Identify which cell holds the provided text, then report its (X, Y) central coordinate. 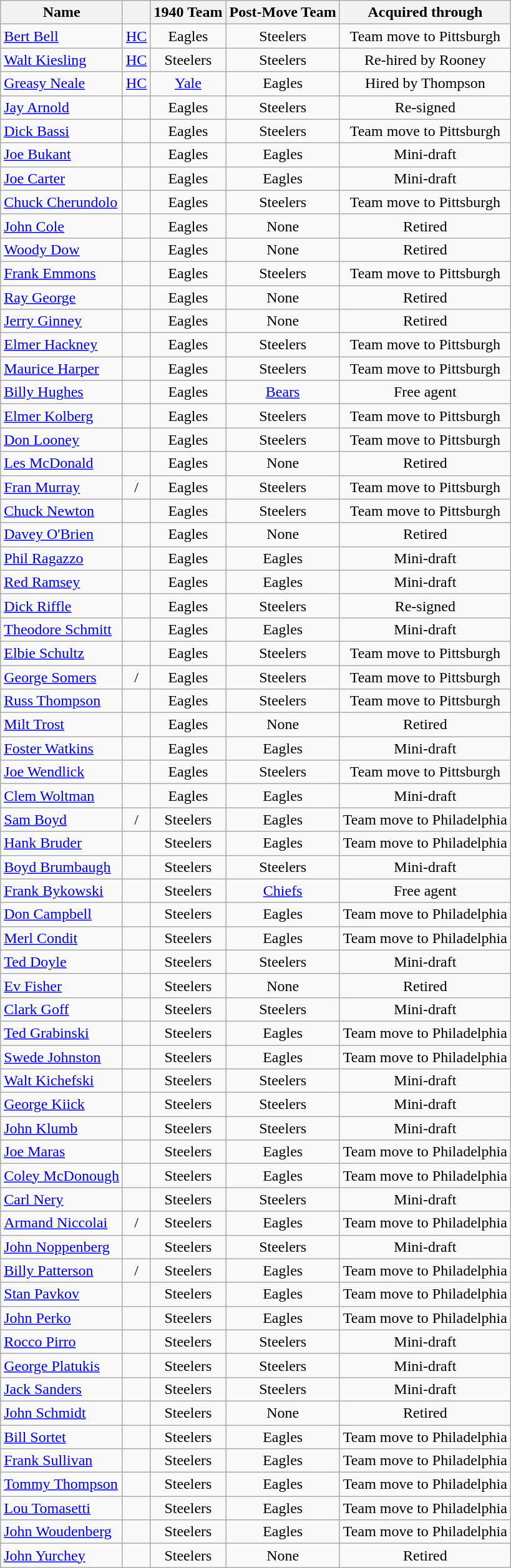
Elmer Hackney (62, 345)
Re-hired by Rooney (425, 60)
Frank Sullivan (62, 1461)
Fran Murray (62, 487)
Dick Bassi (62, 131)
Milt Trost (62, 725)
Walt Kiesling (62, 60)
John Klumb (62, 1128)
John Noppenberg (62, 1247)
Armand Niccolai (62, 1223)
Ray George (62, 298)
Stan Pavkov (62, 1294)
Hank Bruder (62, 843)
Bill Sortet (62, 1436)
Clark Goff (62, 1009)
John Cole (62, 226)
Don Campbell (62, 914)
Frank Bykowski (62, 891)
John Woudenberg (62, 1532)
Tommy Thompson (62, 1484)
Name (62, 12)
Chiefs (283, 891)
Theodore Schmitt (62, 629)
Joe Maras (62, 1152)
George Platukis (62, 1365)
Billy Hughes (62, 392)
Coley McDonough (62, 1176)
Hired by Thompson (425, 84)
Lou Tomasetti (62, 1508)
Joe Wendlick (62, 772)
Swede Johnston (62, 1057)
Clem Woltman (62, 796)
Red Ramsey (62, 582)
George Somers (62, 677)
1940 Team (188, 12)
Sam Boyd (62, 820)
Maurice Harper (62, 369)
Bears (283, 392)
Boyd Brumbaugh (62, 867)
Chuck Newton (62, 511)
Chuck Cherundolo (62, 202)
Phil Ragazzo (62, 558)
Dick Riffle (62, 606)
Foster Watkins (62, 748)
Merl Condit (62, 938)
Frank Emmons (62, 273)
Greasy Neale (62, 84)
George Kiick (62, 1105)
Ted Grabinski (62, 1033)
Joe Bukant (62, 155)
Don Looney (62, 440)
John Schmidt (62, 1413)
Carl Nery (62, 1199)
Ev Fisher (62, 985)
Billy Patterson (62, 1270)
Woody Dow (62, 249)
Bert Bell (62, 36)
Jay Arnold (62, 107)
Elmer Kolberg (62, 416)
Rocco Pirro (62, 1342)
Davey O'Brien (62, 535)
Jerry Ginney (62, 321)
Post-Move Team (283, 12)
Ted Doyle (62, 962)
Acquired through (425, 12)
Les McDonald (62, 463)
Walt Kichefski (62, 1081)
Elbie Schultz (62, 653)
John Yurchey (62, 1556)
Russ Thompson (62, 701)
John Perko (62, 1318)
Jack Sanders (62, 1389)
Joe Carter (62, 178)
Yale (188, 84)
